Identify which cell holds the provided text, then report its (X, Y) central coordinate. 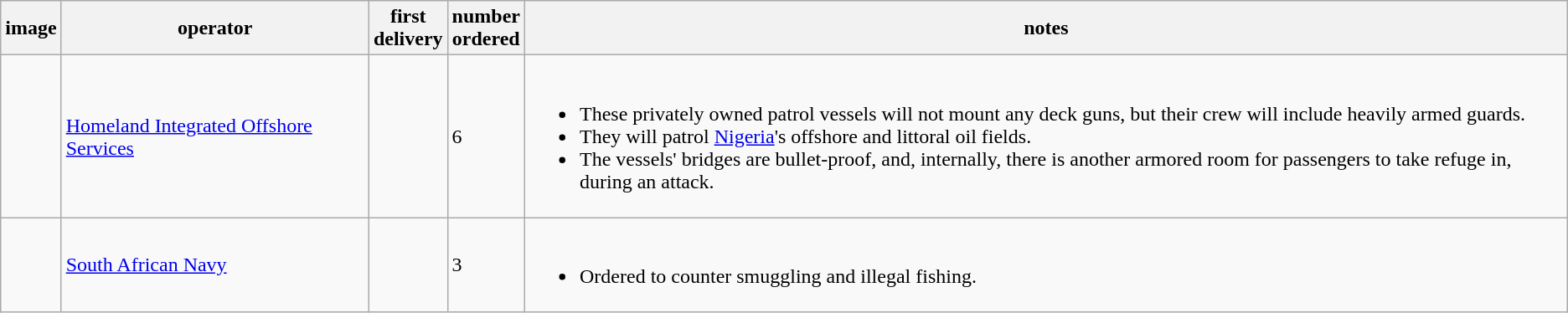
3 (486, 264)
notes (1045, 28)
Homeland Integrated Offshore Services (214, 136)
image (31, 28)
operator (214, 28)
numberordered (486, 28)
Ordered to counter smuggling and illegal fishing. (1045, 264)
firstdelivery (408, 28)
South African Navy (214, 264)
6 (486, 136)
